Return [x, y] of the center of cell containing provided text 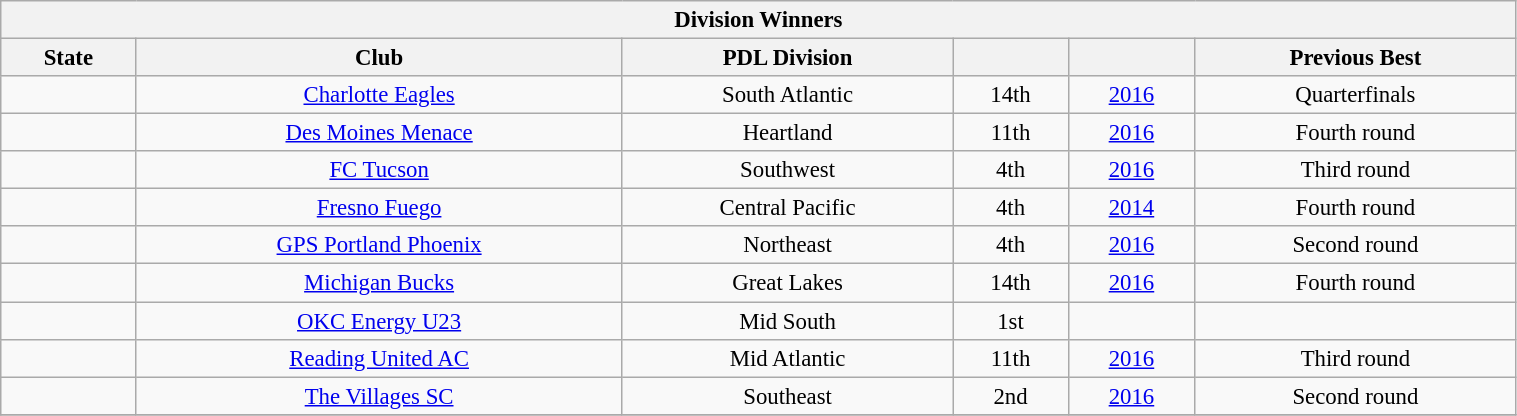
Reading United AC [379, 358]
Great Lakes [788, 283]
Quarterfinals [1356, 95]
Previous Best [1356, 58]
PDL Division [788, 58]
Charlotte Eagles [379, 95]
The Villages SC [379, 396]
Division Winners [758, 20]
GPS Portland Phoenix [379, 245]
2014 [1132, 208]
FC Tucson [379, 170]
1st [1010, 321]
South Atlantic [788, 95]
Southeast [788, 396]
Mid Atlantic [788, 358]
Fresno Fuego [379, 208]
Mid South [788, 321]
OKC Energy U23 [379, 321]
Northeast [788, 245]
Michigan Bucks [379, 283]
Des Moines Menace [379, 133]
2nd [1010, 396]
Southwest [788, 170]
Heartland [788, 133]
Club [379, 58]
State [68, 58]
Central Pacific [788, 208]
